For the text-containing cell, return its midpoint in (X, Y) coordinate format. 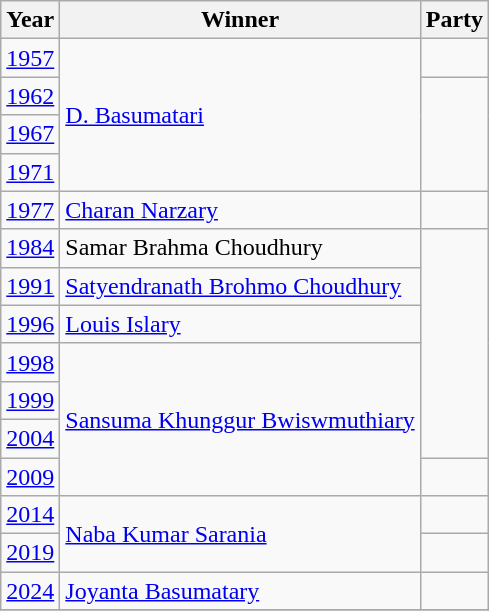
2014 (30, 515)
1984 (30, 248)
2019 (30, 553)
Louis Islary (240, 324)
Charan Narzary (240, 210)
1967 (30, 134)
1996 (30, 324)
1977 (30, 210)
Samar Brahma Choudhury (240, 248)
1999 (30, 400)
Satyendranath Brohmo Choudhury (240, 286)
1971 (30, 172)
Year (30, 20)
2024 (30, 591)
D. Basumatari (240, 115)
Sansuma Khunggur Bwiswmuthiary (240, 419)
1998 (30, 362)
1991 (30, 286)
2009 (30, 477)
Party (454, 20)
Winner (240, 20)
Joyanta Basumatary (240, 591)
1957 (30, 58)
2004 (30, 438)
Naba Kumar Sarania (240, 534)
1962 (30, 96)
